Capture the cell that displays the provided text and extract its [X, Y] central coordinate. 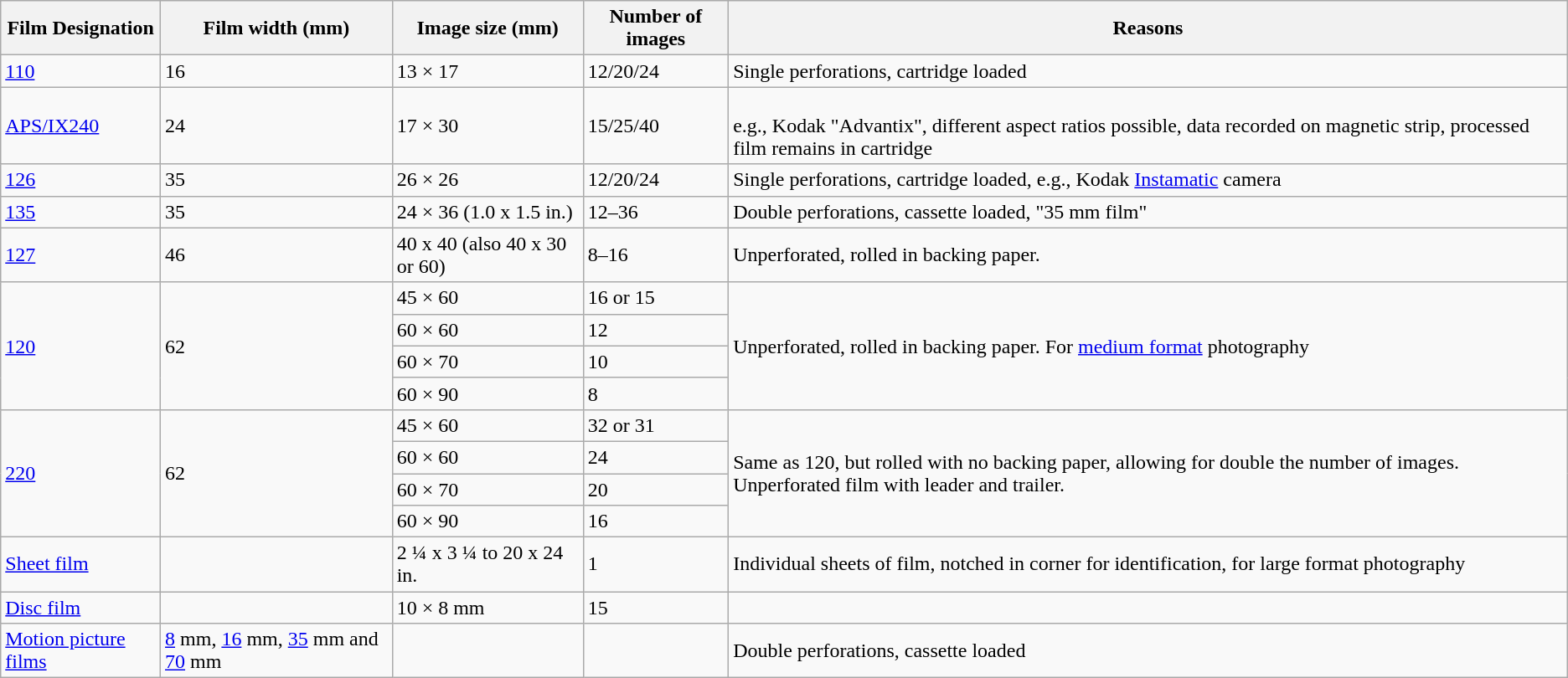
Film width (mm) [276, 28]
17 × 30 [487, 126]
Same as 120, but rolled with no backing paper, allowing for double the number of images. Unperforated film with leader and trailer. [1148, 473]
Sheet film [80, 564]
2 ¼ x 3 ¼ to 20 x 24 in. [487, 564]
15 [656, 608]
126 [80, 180]
26 × 26 [487, 180]
16 or 15 [656, 298]
20 [656, 490]
24 × 36 (1.0 x 1.5 in.) [487, 212]
120 [80, 346]
32 or 31 [656, 425]
110 [80, 71]
10 × 8 mm [487, 608]
40 x 40 (also 40 x 30 or 60) [487, 254]
Unperforated, rolled in backing paper. [1148, 254]
8 [656, 393]
15/25/40 [656, 126]
8–16 [656, 254]
135 [80, 212]
10 [656, 362]
Double perforations, cassette loaded [1148, 651]
Double perforations, cassette loaded, "35 mm film" [1148, 212]
APS/IX240 [80, 126]
12 [656, 330]
Individual sheets of film, notched in corner for identification, for large format photography [1148, 564]
Reasons [1148, 28]
Number of images [656, 28]
Single perforations, cartridge loaded, e.g., Kodak Instamatic camera [1148, 180]
Image size (mm) [487, 28]
Disc film [80, 608]
46 [276, 254]
12–36 [656, 212]
8 mm, 16 mm, 35 mm and 70 mm [276, 651]
Motion picture films [80, 651]
Unperforated, rolled in backing paper. For medium format photography [1148, 346]
Single perforations, cartridge loaded [1148, 71]
Film Designation [80, 28]
127 [80, 254]
1 [656, 564]
13 × 17 [487, 71]
e.g., Kodak "Advantix", different aspect ratios possible, data recorded on magnetic strip, processed film remains in cartridge [1148, 126]
220 [80, 473]
